Locate the cell with the specified text and output its [x, y] center coordinate. 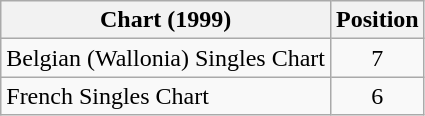
6 [377, 96]
French Singles Chart [166, 96]
Chart (1999) [166, 20]
Position [377, 20]
Belgian (Wallonia) Singles Chart [166, 58]
7 [377, 58]
